Capture the cell that displays the provided text and extract its (x, y) central coordinate. 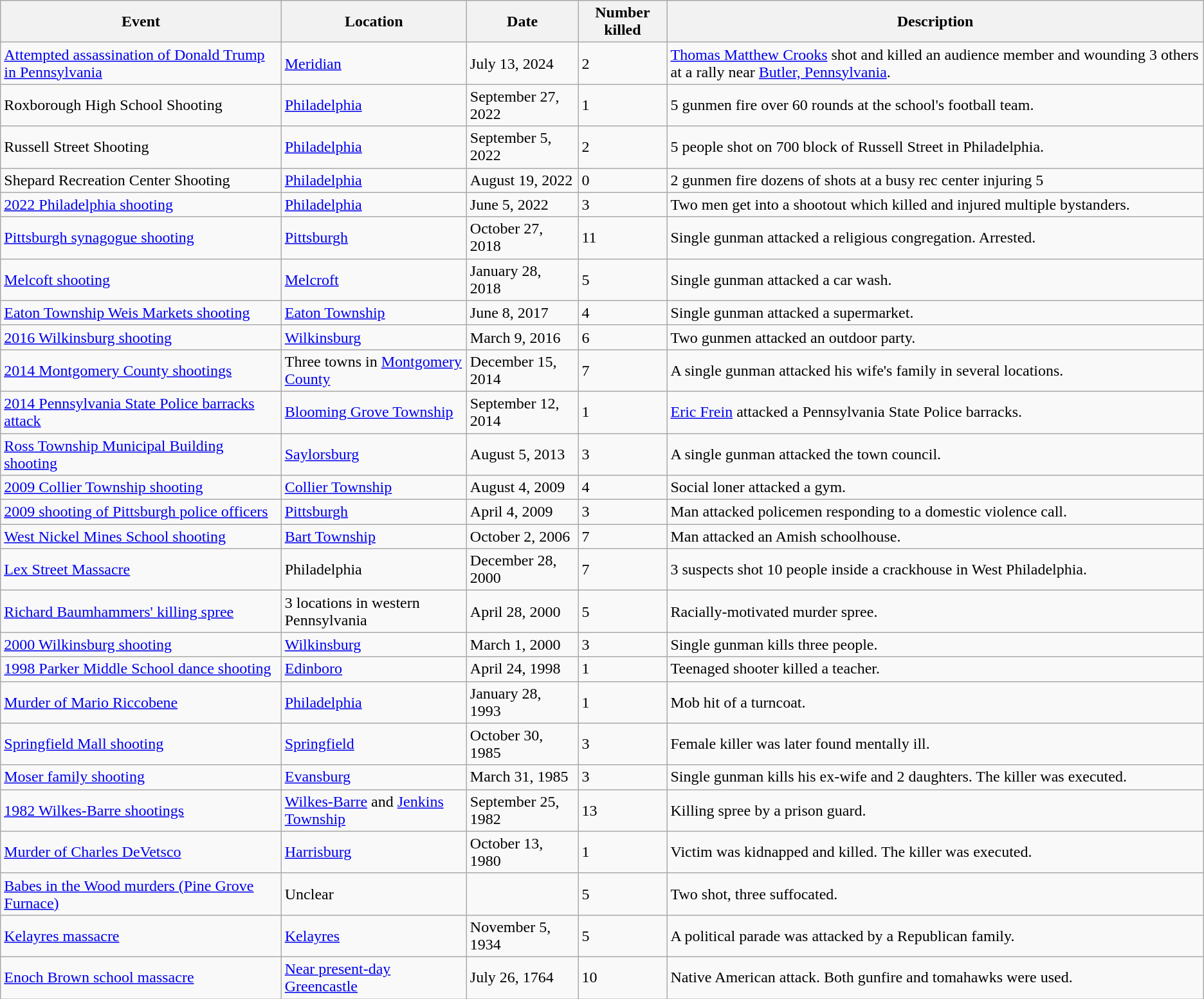
A political parade was attacked by a Republican family. (935, 935)
2022 Philadelphia shooting (141, 205)
0 (623, 180)
6 (623, 337)
A single gunman attacked the town council. (935, 454)
Racially-motivated murder spree. (935, 611)
Number killed (623, 22)
Single gunman attacked a car wash. (935, 279)
Moser family shooting (141, 777)
Ross Township Municipal Building shooting (141, 454)
Eaton Township (374, 313)
Man attacked policemen responding to a domestic violence call. (935, 512)
1998 Parker Middle School dance shooting (141, 669)
2016 Wilkinsburg shooting (141, 337)
October 13, 1980 (522, 852)
A single gunman attacked his wife's family in several locations. (935, 371)
Babes in the Wood murders (Pine Grove Furnace) (141, 894)
Enoch Brown school massacre (141, 978)
Date (522, 22)
2 gunmen fire dozens of shots at a busy rec center injuring 5 (935, 180)
Kelayres massacre (141, 935)
5 gunmen fire over 60 rounds at the school's football team. (935, 105)
Single gunman kills three people. (935, 645)
Richard Baumhammers' killing spree (141, 611)
Social loner attacked a gym. (935, 488)
October 30, 1985 (522, 744)
2000 Wilkinsburg shooting (141, 645)
Harrisburg (374, 852)
June 5, 2022 (522, 205)
Two shot, three suffocated. (935, 894)
November 5, 1934 (522, 935)
July 26, 1764 (522, 978)
April 28, 2000 (522, 611)
Russell Street Shooting (141, 147)
2014 Pennsylvania State Police barracks attack (141, 412)
Collier Township (374, 488)
Eaton Township Weis Markets shooting (141, 313)
2014 Montgomery County shootings (141, 371)
Two gunmen attacked an outdoor party. (935, 337)
Melcroft (374, 279)
April 24, 1998 (522, 669)
3 suspects shot 10 people inside a crackhouse in West Philadelphia. (935, 570)
August 19, 2022 (522, 180)
Murder of Charles DeVetsco (141, 852)
Thomas Matthew Crooks shot and killed an audience member and wounding 3 others at a rally near Butler, Pennsylvania. (935, 63)
Mob hit of a turncoat. (935, 702)
September 25, 1982 (522, 811)
Eric Frein attacked a Pennsylvania State Police barracks. (935, 412)
Killing spree by a prison guard. (935, 811)
2009 shooting of Pittsburgh police officers (141, 512)
August 5, 2013 (522, 454)
Single gunman attacked a supermarket. (935, 313)
Near present-day Greencastle (374, 978)
Man attacked an Amish schoolhouse. (935, 536)
September 5, 2022 (522, 147)
September 12, 2014 (522, 412)
Pittsburgh synagogue shooting (141, 238)
September 27, 2022 (522, 105)
Event (141, 22)
Female killer was later found mentally ill. (935, 744)
West Nickel Mines School shooting (141, 536)
April 4, 2009 (522, 512)
March 1, 2000 (522, 645)
January 28, 1993 (522, 702)
3 locations in western Pennsylvania (374, 611)
Kelayres (374, 935)
Location (374, 22)
Edinboro (374, 669)
October 27, 2018 (522, 238)
Springfield (374, 744)
Single gunman kills his ex-wife and 2 daughters. The killer was executed. (935, 777)
Bart Township (374, 536)
January 28, 2018 (522, 279)
Meridian (374, 63)
August 4, 2009 (522, 488)
Evansburg (374, 777)
Saylorsburg (374, 454)
1982 Wilkes-Barre shootings (141, 811)
Description (935, 22)
11 (623, 238)
Murder of Mario Riccobene (141, 702)
5 people shot on 700 block of Russell Street in Philadelphia. (935, 147)
October 2, 2006 (522, 536)
December 15, 2014 (522, 371)
Attempted assassination of Donald Trump in Pennsylvania (141, 63)
Shepard Recreation Center Shooting (141, 180)
10 (623, 978)
March 31, 1985 (522, 777)
Victim was kidnapped and killed. The killer was executed. (935, 852)
Single gunman attacked a religious congregation. Arrested. (935, 238)
2009 Collier Township shooting (141, 488)
July 13, 2024 (522, 63)
Three towns in Montgomery County (374, 371)
Two men get into a shootout which killed and injured multiple bystanders. (935, 205)
Roxborough High School Shooting (141, 105)
March 9, 2016 (522, 337)
Springfield Mall shooting (141, 744)
December 28, 2000 (522, 570)
Wilkes-Barre and Jenkins Township (374, 811)
June 8, 2017 (522, 313)
Teenaged shooter killed a teacher. (935, 669)
Lex Street Massacre (141, 570)
Native American attack. Both gunfire and tomahawks were used. (935, 978)
Unclear (374, 894)
Melcoft shooting (141, 279)
Blooming Grove Township (374, 412)
13 (623, 811)
